Find where the given text appears and provide that cell's center as (x, y) coordinate. 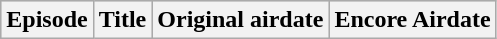
Encore Airdate (412, 20)
Episode (47, 20)
Original airdate (240, 20)
Title (122, 20)
